For the text-containing cell, return its midpoint in [x, y] coordinate format. 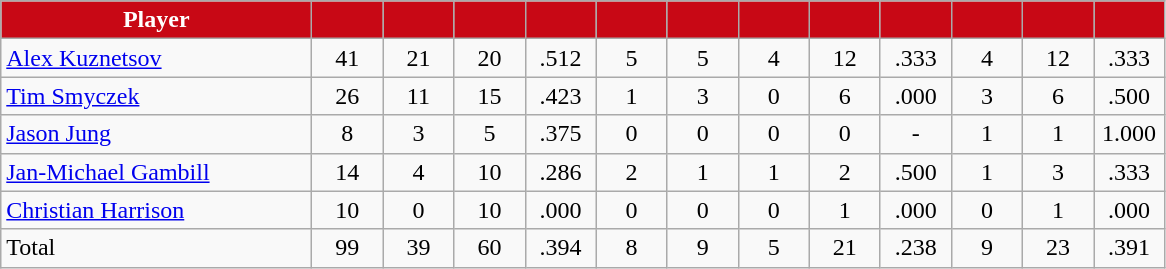
- [916, 134]
.512 [560, 58]
Total [156, 248]
.423 [560, 96]
Christian Harrison [156, 210]
1.000 [1130, 134]
Alex Kuznetsov [156, 58]
.238 [916, 248]
14 [348, 172]
.394 [560, 248]
99 [348, 248]
.391 [1130, 248]
.286 [560, 172]
Player [156, 20]
11 [418, 96]
39 [418, 248]
Jason Jung [156, 134]
23 [1058, 248]
Jan-Michael Gambill [156, 172]
.375 [560, 134]
Tim Smyczek [156, 96]
26 [348, 96]
20 [490, 58]
60 [490, 248]
41 [348, 58]
15 [490, 96]
